Scan for the cell matching the given text and deliver its [x, y] coordinate at center. 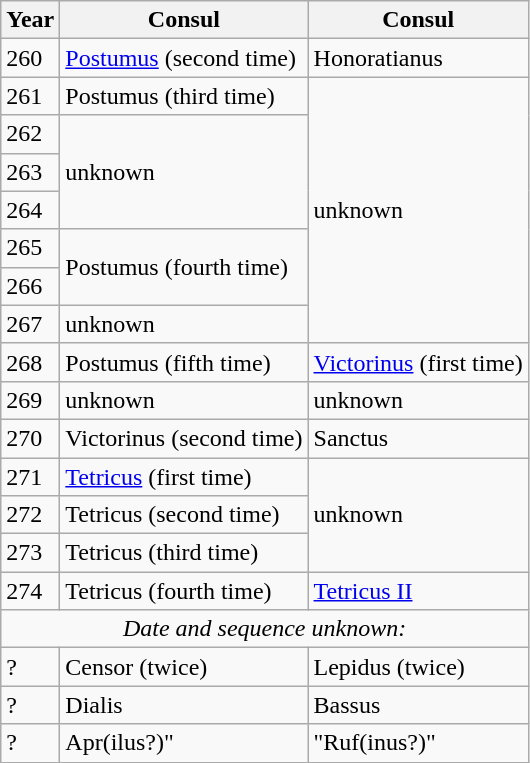
Victorinus (second time) [184, 438]
Tetricus (fourth time) [184, 591]
Sanctus [418, 438]
Tetricus II [418, 591]
267 [30, 324]
Honoratianus [418, 58]
Tetricus (second time) [184, 515]
263 [30, 172]
Victorinus (first time) [418, 362]
264 [30, 210]
271 [30, 477]
Postumus (third time) [184, 96]
Lepidus (twice) [418, 667]
265 [30, 248]
Apr(ilus?)" [184, 743]
266 [30, 286]
Censor (twice) [184, 667]
"Ruf(inus?)" [418, 743]
Bassus [418, 705]
Postumus (second time) [184, 58]
261 [30, 96]
Date and sequence unknown: [265, 629]
268 [30, 362]
274 [30, 591]
269 [30, 400]
Tetricus (first time) [184, 477]
270 [30, 438]
Tetricus (third time) [184, 553]
273 [30, 553]
Year [30, 20]
Postumus (fourth time) [184, 267]
272 [30, 515]
260 [30, 58]
Dialis [184, 705]
262 [30, 134]
Postumus (fifth time) [184, 362]
